For the text-containing cell, return its midpoint in (x, y) coordinate format. 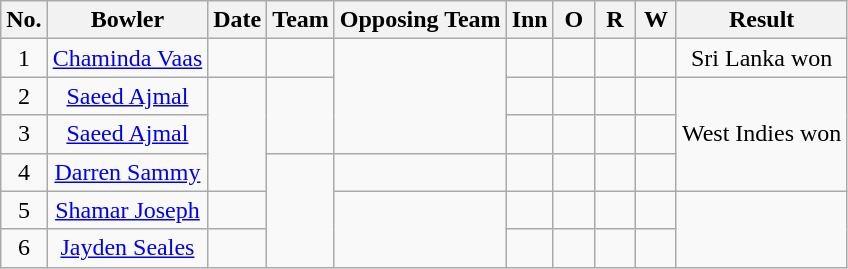
Chaminda Vaas (128, 58)
Shamar Joseph (128, 210)
3 (24, 134)
No. (24, 20)
5 (24, 210)
W (656, 20)
Result (761, 20)
Jayden Seales (128, 248)
Sri Lanka won (761, 58)
O (574, 20)
Date (238, 20)
1 (24, 58)
4 (24, 172)
Bowler (128, 20)
Darren Sammy (128, 172)
R (614, 20)
Inn (530, 20)
West Indies won (761, 134)
Opposing Team (420, 20)
Team (301, 20)
6 (24, 248)
2 (24, 96)
